Search for the cell housing the specified text and yield its (x, y) center coordinate. 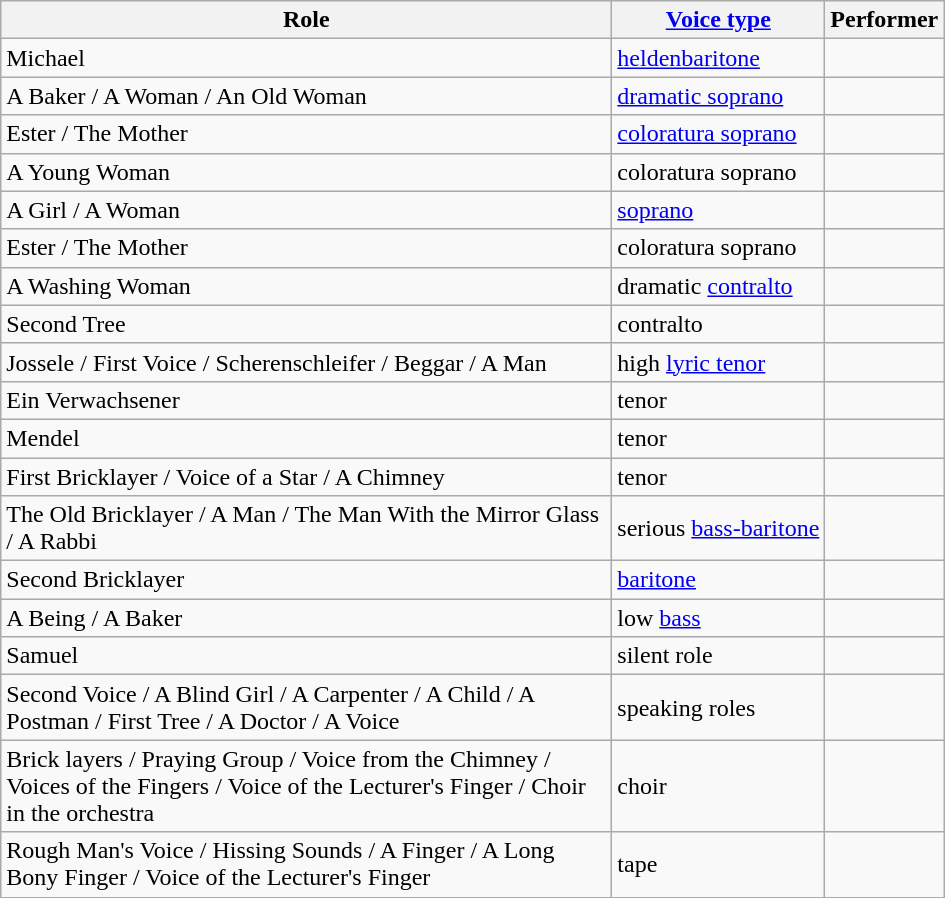
Role (306, 20)
A Young Woman (306, 172)
heldenbaritone (718, 58)
baritone (718, 580)
low bass (718, 618)
Second Bricklayer (306, 580)
The Old Bricklayer / A Man / The Man With the Mirror Glass / A Rabbi (306, 528)
dramatic contralto (718, 286)
Samuel (306, 656)
serious bass-baritone (718, 528)
Brick layers / Praying Group / Voice from the Chimney / Voices of the Fingers / Voice of the Lecturer's Finger / Choir in the orchestra (306, 786)
speaking roles (718, 708)
silent role (718, 656)
A Baker / A Woman / An Old Woman (306, 96)
Performer (884, 20)
A Girl / A Woman (306, 210)
high lyric tenor (718, 362)
First Bricklayer / Voice of a Star / A Chimney (306, 477)
A Washing Woman (306, 286)
A Being / A Baker (306, 618)
soprano (718, 210)
Michael (306, 58)
Ein Verwachsener (306, 400)
Jossele / First Voice / Scherenschleifer / Beggar / A Man (306, 362)
Second Tree (306, 324)
choir (718, 786)
dramatic soprano (718, 96)
contralto (718, 324)
Rough Man's Voice / Hissing Sounds / A Finger / A Long Bony Finger / Voice of the Lecturer's Finger (306, 864)
Second Voice / A Blind Girl / A Carpenter / A Child / A Postman / First Tree / A Doctor / A Voice (306, 708)
Voice type (718, 20)
tape (718, 864)
Mendel (306, 438)
